Search for the cell housing the specified text and yield its [X, Y] center coordinate. 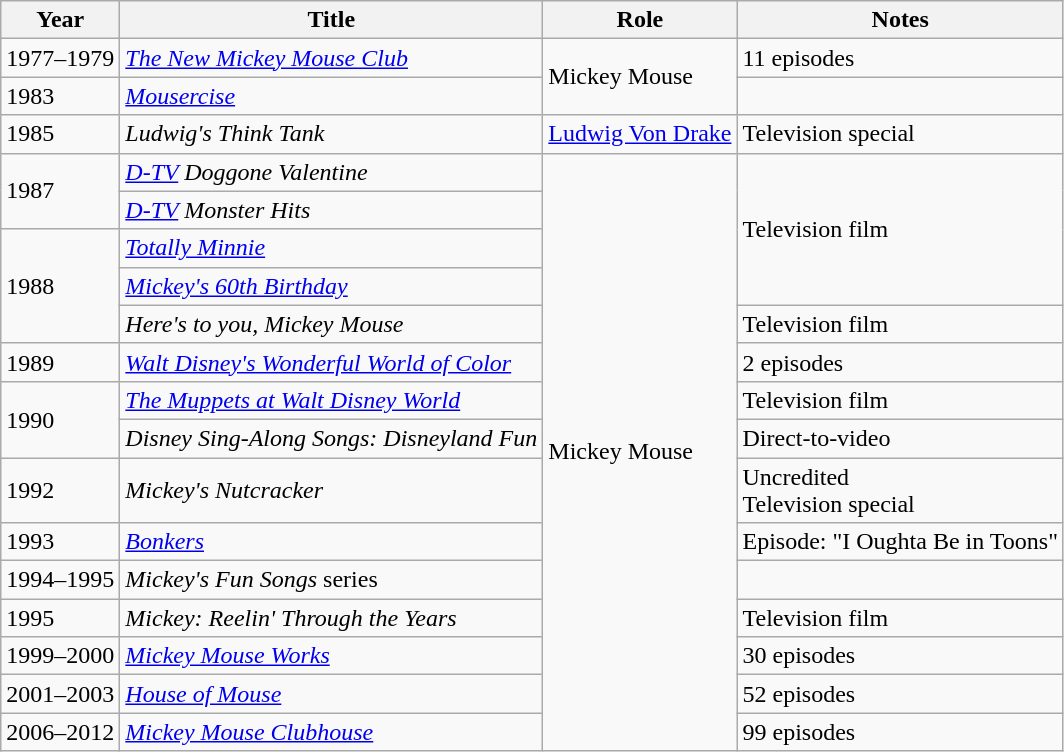
Year [60, 20]
2006–2012 [60, 732]
Television special [900, 134]
Mousercise [332, 96]
2001–2003 [60, 694]
1992 [60, 490]
1990 [60, 419]
1994–1995 [60, 580]
1995 [60, 618]
11 episodes [900, 58]
Totally Minnie [332, 248]
Mickey's 60th Birthday [332, 286]
Disney Sing-Along Songs: Disneyland Fun [332, 438]
1993 [60, 542]
Ludwig Von Drake [640, 134]
D-TV Monster Hits [332, 210]
1989 [60, 362]
Bonkers [332, 542]
Here's to you, Mickey Mouse [332, 324]
30 episodes [900, 656]
1985 [60, 134]
2 episodes [900, 362]
Title [332, 20]
99 episodes [900, 732]
House of Mouse [332, 694]
Episode: "I Oughta Be in Toons" [900, 542]
1988 [60, 286]
Walt Disney's Wonderful World of Color [332, 362]
Direct-to-video [900, 438]
Mickey's Fun Songs series [332, 580]
52 episodes [900, 694]
Mickey Mouse Works [332, 656]
Role [640, 20]
Ludwig's Think Tank [332, 134]
UncreditedTelevision special [900, 490]
The New Mickey Mouse Club [332, 58]
Mickey: Reelin' Through the Years [332, 618]
1977–1979 [60, 58]
1987 [60, 191]
Notes [900, 20]
Mickey's Nutcracker [332, 490]
1983 [60, 96]
Mickey Mouse Clubhouse [332, 732]
The Muppets at Walt Disney World [332, 400]
D-TV Doggone Valentine [332, 172]
1999–2000 [60, 656]
